Detect which cell encompasses the target text, then output its [X, Y] center coordinate. 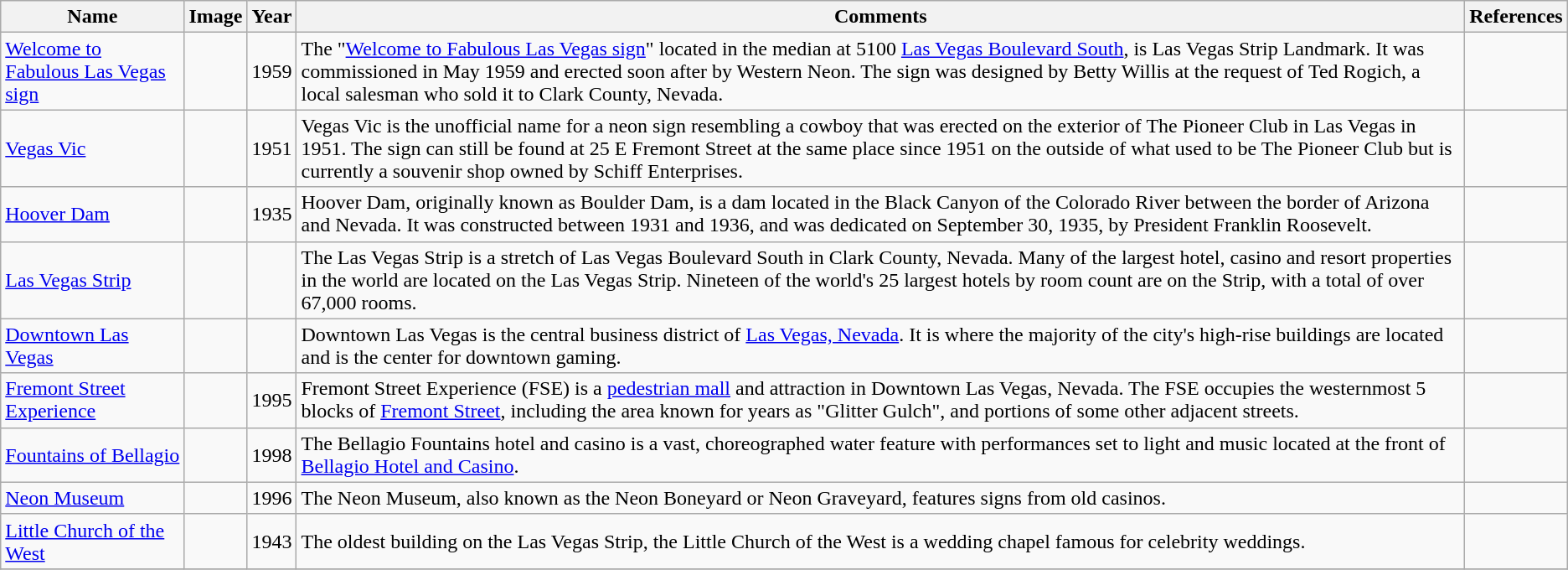
Fremont Street Experience [92, 401]
Image [216, 17]
1995 [271, 401]
Hoover Dam [92, 215]
1998 [271, 454]
The Neon Museum, also known as the Neon Boneyard or Neon Graveyard, features signs from old casinos. [881, 498]
Fountains of Bellagio [92, 454]
1951 [271, 148]
Year [271, 17]
Neon Museum [92, 498]
Name [92, 17]
Comments [881, 17]
Downtown Las Vegas [92, 345]
References [1516, 17]
Welcome to Fabulous Las Vegas sign [92, 71]
The oldest building on the Las Vegas Strip, the Little Church of the West is a wedding chapel famous for celebrity weddings. [881, 541]
1935 [271, 215]
Little Church of the West [92, 541]
Vegas Vic [92, 148]
1943 [271, 541]
1959 [271, 71]
Las Vegas Strip [92, 280]
1996 [271, 498]
